Detect which cell encompasses the target text, then output its (X, Y) center coordinate. 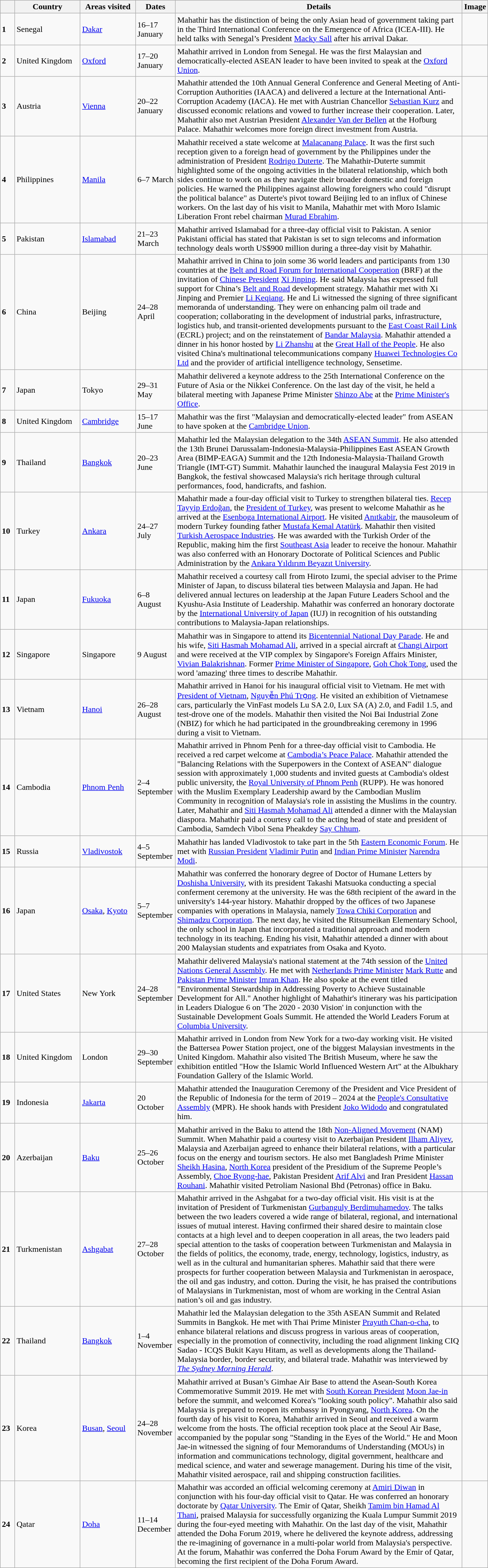
Phnom Penh (108, 787)
29–30 September (155, 1057)
17 (8, 993)
Dakar (108, 29)
7 (8, 390)
Beijing (108, 312)
25–26 October (155, 1157)
China (47, 312)
Indonesia (47, 1102)
15 (8, 851)
17–20 January (155, 61)
6–8 August (155, 599)
9 August (155, 654)
Image (475, 7)
Vienna (108, 106)
24–27 July (155, 531)
London (108, 1057)
United States (47, 993)
Areas visited (108, 7)
Senegal (47, 29)
Osaka, Kyoto (108, 911)
Ashgabat (108, 1249)
20–23 June (155, 462)
20 October (155, 1102)
Fukuoka (108, 599)
Details (319, 7)
Hanoi (108, 709)
24–28 September (155, 993)
Azerbaijan (47, 1157)
Oxford (108, 61)
20–22 January (155, 106)
Manila (108, 179)
1–4 November (155, 1341)
Russia (47, 851)
Turkmenistan (47, 1249)
6–7 March (155, 179)
Country (47, 7)
Ankara (108, 531)
24 (8, 1524)
3 (8, 106)
11–14 December (155, 1524)
24–28 November (155, 1428)
5 (8, 239)
Korea (47, 1428)
4 (8, 179)
Baku (108, 1157)
18 (8, 1057)
2 (8, 61)
Doha (108, 1524)
Qatar (47, 1524)
2–4 September (155, 787)
16 (8, 911)
Vietnam (47, 709)
Dates (155, 7)
Austria (47, 106)
1 (8, 29)
12 (8, 654)
Philippines (47, 179)
16–17 January (155, 29)
Cambridge (108, 421)
22 (8, 1341)
27–28 October (155, 1249)
Cambodia (47, 787)
20 (8, 1157)
Mahathir was the first "Malaysian and democratically-elected leader" from ASEAN to have spoken at the Cambridge Union. (319, 421)
Islamabad (108, 239)
Jakarta (108, 1102)
10 (8, 531)
13 (8, 709)
Pakistan (47, 239)
29–31 May (155, 390)
21 (8, 1249)
Turkey (47, 531)
Tokyo (108, 390)
19 (8, 1102)
8 (8, 421)
11 (8, 599)
23 (8, 1428)
Vladivostok (108, 851)
26–28 August (155, 709)
6 (8, 312)
21–23 March (155, 239)
4–5 September (155, 851)
9 (8, 462)
24–28 April (155, 312)
5–7 September (155, 911)
15–17 June (155, 421)
New York (108, 993)
Busan, Seoul (108, 1428)
14 (8, 787)
